Locate the cell with the specified text and output its [x, y] center coordinate. 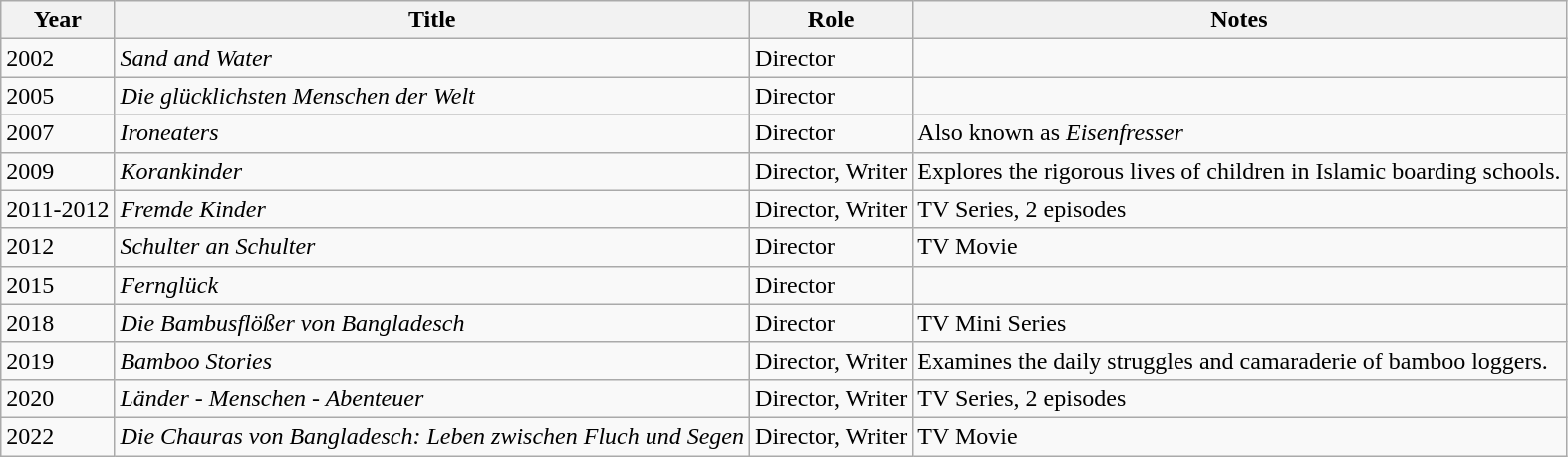
Also known as Eisenfresser [1239, 133]
2009 [58, 171]
2012 [58, 247]
Bamboo Stories [432, 360]
Länder - Menschen - Abenteuer [432, 398]
Fremde Kinder [432, 209]
Notes [1239, 20]
Year [58, 20]
2015 [58, 285]
2022 [58, 436]
Die Chauras von Bangladesch: Leben zwischen Fluch und Segen [432, 436]
2002 [58, 58]
Schulter an Schulter [432, 247]
Fernglück [432, 285]
2005 [58, 96]
Sand and Water [432, 58]
2020 [58, 398]
Korankinder [432, 171]
TV Mini Series [1239, 323]
Role [831, 20]
Ironeaters [432, 133]
2007 [58, 133]
Examines the daily struggles and camaraderie of bamboo loggers. [1239, 360]
Explores the rigorous lives of children in Islamic boarding schools. [1239, 171]
2018 [58, 323]
2011-2012 [58, 209]
Title [432, 20]
2019 [58, 360]
Die glücklichsten Menschen der Welt [432, 96]
Die Bambusflößer von Bangladesch [432, 323]
